Provide the (X, Y) coordinate of the cell's center where the given text is located.  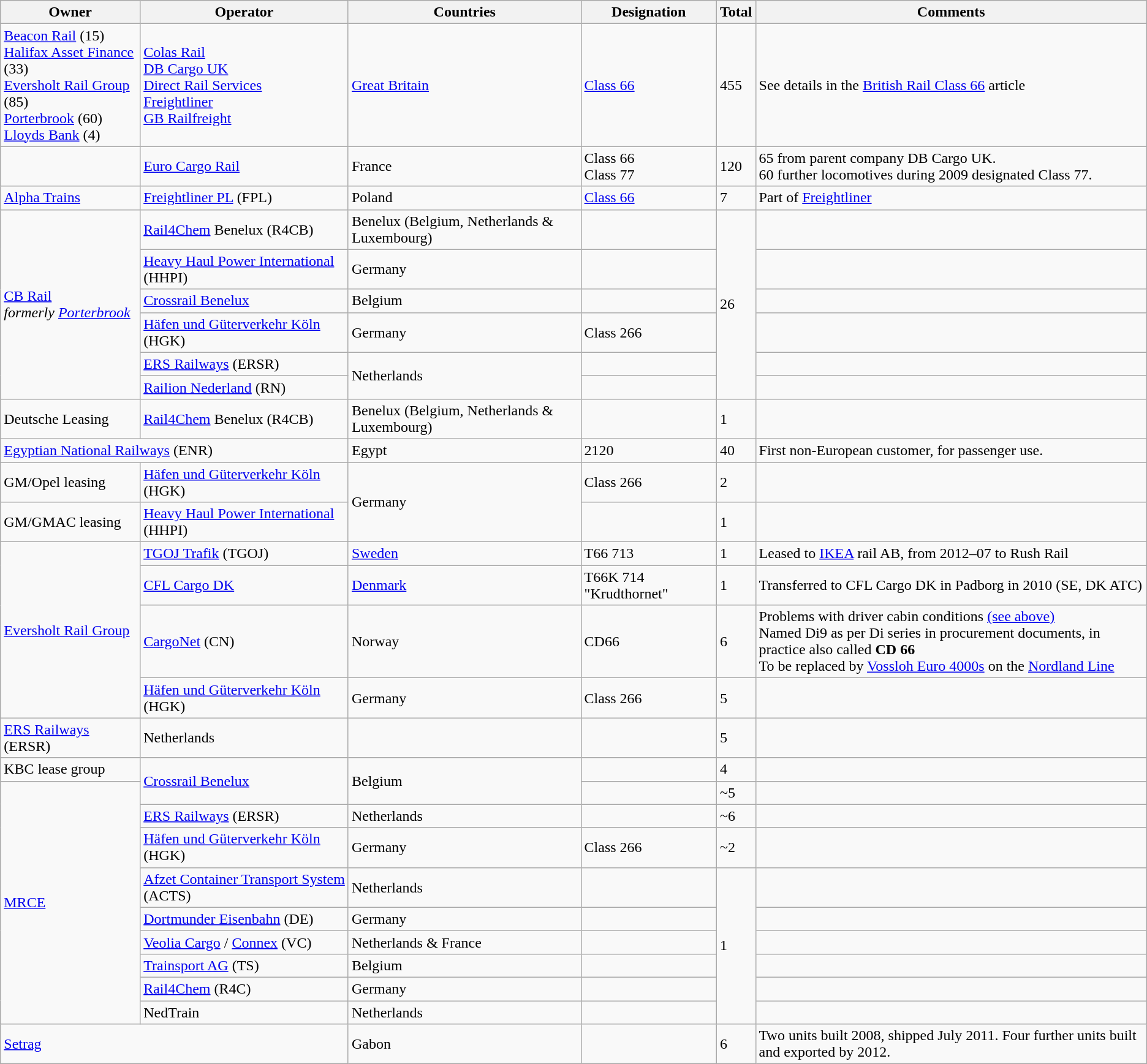
Denmark (464, 586)
Designation (648, 12)
65 from parent company DB Cargo UK.60 further locomotives during 2009 designated Class 77. (951, 167)
Trainsport AG (TS) (244, 965)
Poland (464, 198)
MRCE (70, 903)
Class 66Class 77 (648, 167)
Norway (464, 642)
455 (736, 85)
120 (736, 167)
26 (736, 304)
France (464, 167)
4 (736, 769)
Euro Cargo Rail (244, 167)
GM/Opel leasing (70, 481)
Part of Freightliner (951, 198)
Veolia Cargo / Connex (VC) (244, 942)
~2 (736, 848)
NedTrain (244, 1013)
40 (736, 450)
Afzet Container Transport System (ACTS) (244, 887)
Colas RailDB Cargo UKDirect Rail ServicesFreightlinerGB Railfreight (244, 85)
~6 (736, 816)
Transferred to CFL Cargo DK in Padborg in 2010 (SE, DK ATC) (951, 586)
Countries (464, 12)
Egypt (464, 450)
~5 (736, 793)
T66K 714 "Krudthornet" (648, 586)
Freightliner PL (FPL) (244, 198)
Owner (70, 12)
Beacon Rail (15)Halifax Asset Finance (33)Eversholt Rail Group (85)Porterbrook (60)Lloyds Bank (4) (70, 85)
Two units built 2008, shipped July 2011. Four further units built and exported by 2012. (951, 1044)
Operator (244, 12)
Railion Nederland (RN) (244, 387)
Netherlands & France (464, 942)
See details in the British Rail Class 66 article (951, 85)
2120 (648, 450)
CD66 (648, 642)
Great Britain (464, 85)
Leased to IKEA rail AB, from 2012–07 to Rush Rail (951, 554)
First non-European customer, for passenger use. (951, 450)
CFL Cargo DK (244, 586)
Total (736, 12)
7 (736, 198)
TGOJ Trafik (TGOJ) (244, 554)
CB Railformerly Porterbrook (70, 304)
Deutsche Leasing (70, 419)
Dortmunder Eisenbahn (DE) (244, 919)
Eversholt Rail Group (70, 630)
GM/GMAC leasing (70, 522)
Comments (951, 12)
Setrag (175, 1044)
2 (736, 481)
T66 713 (648, 554)
Sweden (464, 554)
Alpha Trains (70, 198)
Rail4Chem (R4C) (244, 989)
Gabon (464, 1044)
Egyptian National Railways (ENR) (175, 450)
KBC lease group (70, 769)
CargoNet (CN) (244, 642)
